Return the (x, y) coordinate for the center point of the cell that contains the specified text.  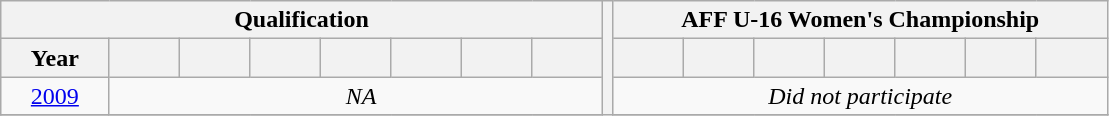
Year (55, 58)
Did not participate (860, 96)
NA (361, 96)
AFF U-16 Women's Championship (860, 20)
2009 (55, 96)
Qualification (302, 20)
